Return the [X, Y] coordinate for the center point of the cell that contains the specified text.  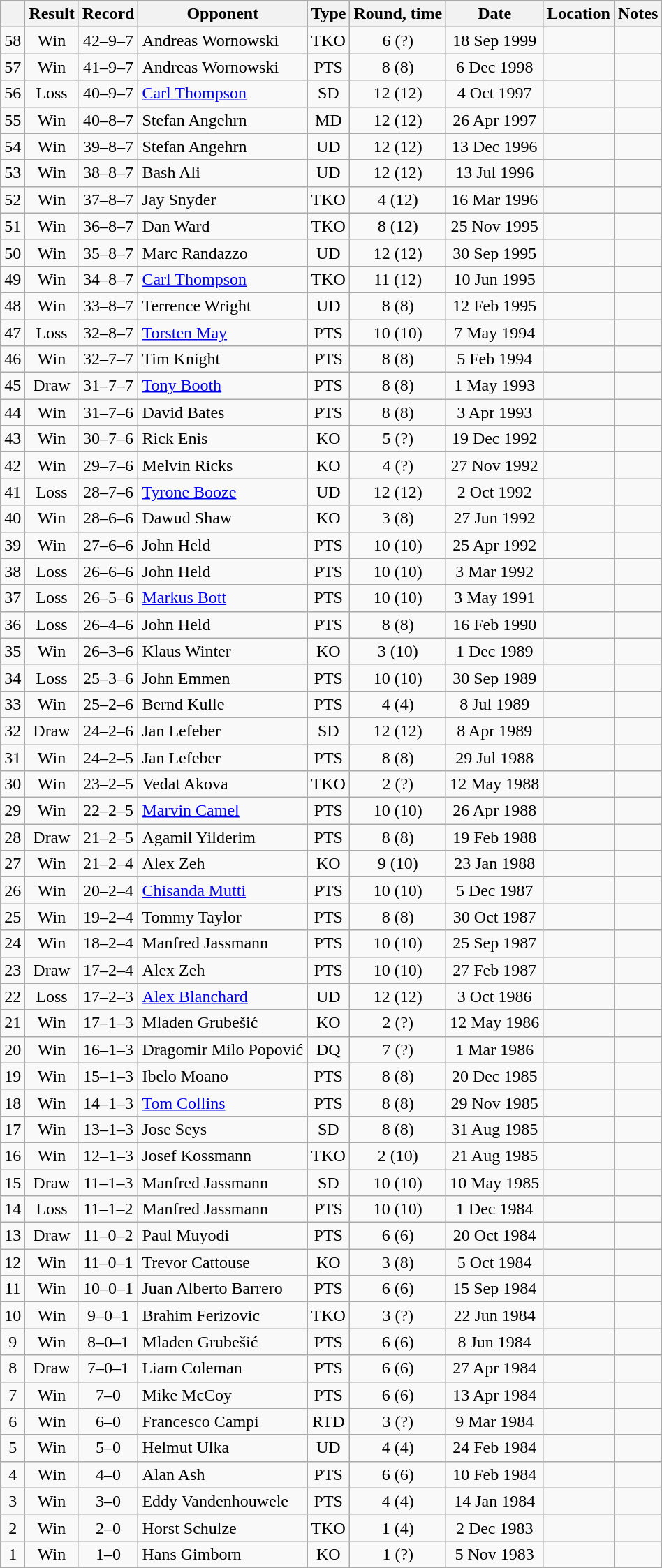
36–8–7 [108, 226]
5 Dec 1987 [494, 890]
27 [13, 864]
Type [328, 14]
38 [13, 572]
29 Nov 1985 [494, 1103]
3 May 1991 [494, 598]
4 Oct 1997 [494, 94]
1–0 [108, 1554]
7 (?) [398, 1050]
3 [13, 1501]
16 [13, 1156]
Ibelo Moano [223, 1076]
Brahim Ferizovic [223, 1315]
33 [13, 704]
11 [13, 1289]
Dawud Shaw [223, 518]
17–2–3 [108, 996]
Chisanda Mutti [223, 890]
19 [13, 1076]
11–0–2 [108, 1236]
Marc Randazzo [223, 253]
Opponent [223, 14]
20–2–4 [108, 890]
40 [13, 518]
24 [13, 943]
2–0 [108, 1528]
32 [13, 731]
15–1–3 [108, 1076]
2 (10) [398, 1156]
20 Oct 1984 [494, 1236]
10 [13, 1315]
Alan Ash [223, 1474]
23–2–5 [108, 784]
27 Jun 1992 [494, 518]
Josef Kossmann [223, 1156]
Tim Knight [223, 359]
3 (10) [398, 651]
1 Mar 1986 [494, 1050]
31 Aug 1985 [494, 1129]
13–1–3 [108, 1129]
Dragomir Milo Popović [223, 1050]
18 Sep 1999 [494, 40]
32–7–7 [108, 359]
Bash Ali [223, 173]
Francesco Campi [223, 1421]
21 [13, 1023]
Mike McCoy [223, 1395]
13 Dec 1996 [494, 147]
Result [52, 14]
Juan Alberto Barrero [223, 1289]
8 (12) [398, 226]
31–7–6 [108, 412]
52 [13, 200]
8–0–1 [108, 1342]
35–8–7 [108, 253]
9 (10) [398, 864]
24–2–6 [108, 731]
Liam Coleman [223, 1368]
51 [13, 226]
6 [13, 1421]
5 Feb 1994 [494, 359]
Record [108, 14]
57 [13, 67]
MD [328, 120]
27 Nov 1992 [494, 465]
21–2–4 [108, 864]
25–2–6 [108, 704]
20 Dec 1985 [494, 1076]
3 Apr 1993 [494, 412]
8 Jul 1989 [494, 704]
5 [13, 1448]
19 Dec 1992 [494, 439]
14–1–3 [108, 1103]
12 [13, 1262]
1 Dec 1989 [494, 651]
John Emmen [223, 678]
12 May 1988 [494, 784]
4 [13, 1474]
9 [13, 1342]
21–2–5 [108, 837]
39–8–7 [108, 147]
Eddy Vandenhouwele [223, 1501]
58 [13, 40]
43 [13, 439]
26 Apr 1988 [494, 811]
Trevor Cattouse [223, 1262]
7 May 1994 [494, 333]
18–2–4 [108, 943]
17–1–3 [108, 1023]
Tommy Taylor [223, 917]
5 Nov 1983 [494, 1554]
Terrence Wright [223, 306]
42 [13, 465]
8 Apr 1989 [494, 731]
45 [13, 386]
Bernd Kulle [223, 704]
28–7–6 [108, 492]
6–0 [108, 1421]
4–0 [108, 1474]
34–8–7 [108, 279]
13 Apr 1984 [494, 1395]
7 [13, 1395]
Tony Booth [223, 386]
27 Feb 1987 [494, 970]
5 Oct 1984 [494, 1262]
14 Jan 1984 [494, 1501]
David Bates [223, 412]
29–7–6 [108, 465]
37–8–7 [108, 200]
Klaus Winter [223, 651]
11–1–2 [108, 1209]
22–2–5 [108, 811]
25 Apr 1992 [494, 545]
12 Feb 1995 [494, 306]
6 (?) [398, 40]
14 [13, 1209]
15 [13, 1183]
10 Feb 1984 [494, 1474]
Agamil Yilderim [223, 837]
1 (4) [398, 1528]
RTD [328, 1421]
24 Feb 1984 [494, 1448]
Alex Blanchard [223, 996]
3 Mar 1992 [494, 572]
37 [13, 598]
55 [13, 120]
44 [13, 412]
3 Oct 1986 [494, 996]
10 Jun 1995 [494, 279]
16 Mar 1996 [494, 200]
53 [13, 173]
11 (12) [398, 279]
56 [13, 94]
11–1–3 [108, 1183]
Torsten May [223, 333]
54 [13, 147]
2 Oct 1992 [494, 492]
21 Aug 1985 [494, 1156]
11–0–1 [108, 1262]
26 [13, 890]
Horst Schulze [223, 1528]
17 [13, 1129]
1 May 1993 [494, 386]
16 Feb 1990 [494, 625]
Marvin Camel [223, 811]
25 Nov 1995 [494, 226]
Location [579, 14]
15 Sep 1984 [494, 1289]
5–0 [108, 1448]
31–7–7 [108, 386]
41–9–7 [108, 67]
28 [13, 837]
31 [13, 757]
5 (?) [398, 439]
18 [13, 1103]
Notes [638, 14]
8 Jun 1984 [494, 1342]
30 [13, 784]
42–9–7 [108, 40]
27–6–6 [108, 545]
8 [13, 1368]
2 [13, 1528]
16–1–3 [108, 1050]
10 May 1985 [494, 1183]
49 [13, 279]
2 Dec 1983 [494, 1528]
40–8–7 [108, 120]
32–8–7 [108, 333]
19–2–4 [108, 917]
13 Jul 1996 [494, 173]
27 Apr 1984 [494, 1368]
10–0–1 [108, 1289]
4 (?) [398, 465]
23 Jan 1988 [494, 864]
9 Mar 1984 [494, 1421]
6 Dec 1998 [494, 67]
36 [13, 625]
Hans Gimborn [223, 1554]
35 [13, 651]
29 [13, 811]
41 [13, 492]
7–0 [108, 1395]
19 Feb 1988 [494, 837]
26–6–6 [108, 572]
9–0–1 [108, 1315]
48 [13, 306]
22 [13, 996]
Jay Snyder [223, 200]
Tyrone Booze [223, 492]
40–9–7 [108, 94]
Rick Enis [223, 439]
26–5–6 [108, 598]
24–2–5 [108, 757]
20 [13, 1050]
13 [13, 1236]
12–1–3 [108, 1156]
26 Apr 1997 [494, 120]
17–2–4 [108, 970]
26–4–6 [108, 625]
Date [494, 14]
28–6–6 [108, 518]
Dan Ward [223, 226]
50 [13, 253]
4 (12) [398, 200]
34 [13, 678]
38–8–7 [108, 173]
26–3–6 [108, 651]
Round, time [398, 14]
1 (?) [398, 1554]
7–0–1 [108, 1368]
DQ [328, 1050]
25 [13, 917]
1 Dec 1984 [494, 1209]
25 Sep 1987 [494, 943]
30–7–6 [108, 439]
30 Oct 1987 [494, 917]
Tom Collins [223, 1103]
33–8–7 [108, 306]
39 [13, 545]
Vedat Akova [223, 784]
47 [13, 333]
Jose Seys [223, 1129]
3–0 [108, 1501]
30 Sep 1995 [494, 253]
22 Jun 1984 [494, 1315]
1 [13, 1554]
Paul Muyodi [223, 1236]
46 [13, 359]
12 May 1986 [494, 1023]
Markus Bott [223, 598]
29 Jul 1988 [494, 757]
Helmut Ulka [223, 1448]
25–3–6 [108, 678]
Melvin Ricks [223, 465]
30 Sep 1989 [494, 678]
23 [13, 970]
